Provide the (x, y) coordinate of the cell's center where the given text is located.  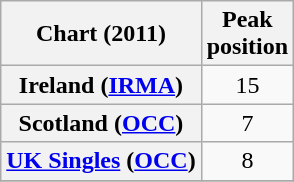
Chart (2011) (101, 34)
7 (247, 123)
Ireland (IRMA) (101, 85)
8 (247, 161)
Scotland (OCC) (101, 123)
UK Singles (OCC) (101, 161)
15 (247, 85)
Peakposition (247, 34)
